Detect which cell encompasses the target text, then output its [x, y] center coordinate. 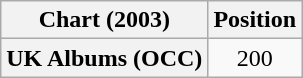
Position [255, 20]
UK Albums (OCC) [104, 58]
200 [255, 58]
Chart (2003) [104, 20]
